Provide the (X, Y) coordinate of the cell's center where the given text is located.  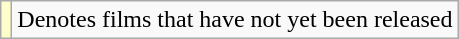
Denotes films that have not yet been released (235, 20)
